Extract the (x, y) coordinate from the center of the cell holding the provided text.  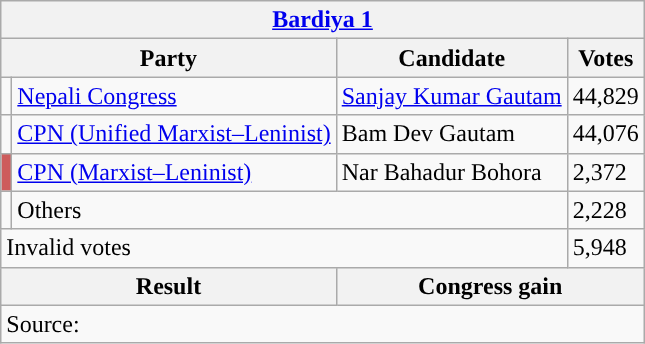
Sanjay Kumar Gautam (452, 96)
Invalid votes (284, 248)
Others (290, 210)
Congress gain (490, 286)
Source: (323, 324)
Result (168, 286)
Nar Bahadur Bohora (452, 172)
2,372 (606, 172)
Nepali Congress (174, 96)
2,228 (606, 210)
5,948 (606, 248)
44,829 (606, 96)
Votes (606, 58)
44,076 (606, 134)
CPN (Unified Marxist–Leninist) (174, 134)
Candidate (452, 58)
Bam Dev Gautam (452, 134)
CPN (Marxist–Leninist) (174, 172)
Party (168, 58)
Bardiya 1 (323, 20)
